Pinpoint the cell where the given text exists, returning its [x, y] midpoint coordinate. 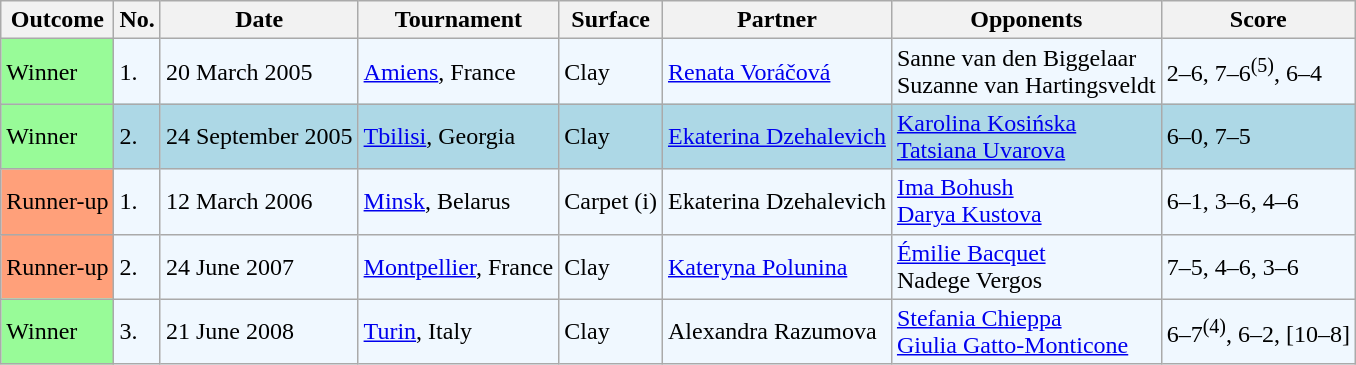
Tbilisi, Georgia [458, 136]
Partner [776, 20]
Minsk, Belarus [458, 202]
24 June 2007 [259, 266]
Score [1258, 20]
Alexandra Razumova [776, 332]
Surface [611, 20]
Outcome [58, 20]
Renata Voráčová [776, 72]
6–0, 7–5 [1258, 136]
Sanne van den Biggelaar Suzanne van Hartingsveldt [1026, 72]
20 March 2005 [259, 72]
6–1, 3–6, 4–6 [1258, 202]
No. [137, 20]
Opponents [1026, 20]
2–6, 7–6(5), 6–4 [1258, 72]
Stefania Chieppa Giulia Gatto-Monticone [1026, 332]
Ima Bohush Darya Kustova [1026, 202]
Turin, Italy [458, 332]
21 June 2008 [259, 332]
7–5, 4–6, 3–6 [1258, 266]
3. [137, 332]
24 September 2005 [259, 136]
12 March 2006 [259, 202]
Émilie Bacquet Nadege Vergos [1026, 266]
Karolina Kosińska Tatsiana Uvarova [1026, 136]
Carpet (i) [611, 202]
6–7(4), 6–2, [10–8] [1258, 332]
Tournament [458, 20]
Date [259, 20]
Montpellier, France [458, 266]
Amiens, France [458, 72]
Kateryna Polunina [776, 266]
